From the cell containing the given text, extract its center point as (x, y) coordinate. 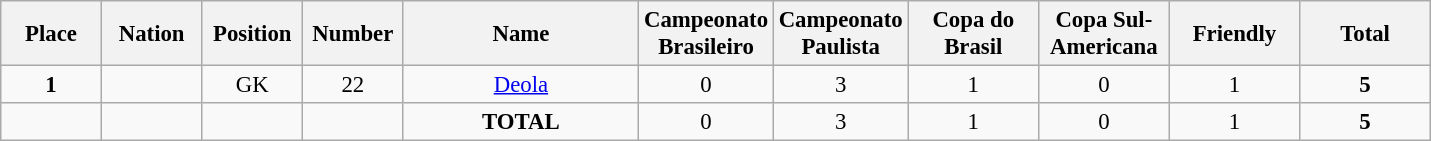
Number (354, 34)
22 (354, 85)
Deola (521, 85)
Copa do Brasil (974, 34)
Place (52, 34)
Total (1366, 34)
Nation (152, 34)
Friendly (1234, 34)
GK (252, 85)
Campeonato Paulista (840, 34)
Campeonato Brasileiro (706, 34)
Name (521, 34)
TOTAL (521, 122)
Position (252, 34)
Copa Sul-Americana (1104, 34)
